Detect which cell encompasses the target text, then output its (X, Y) center coordinate. 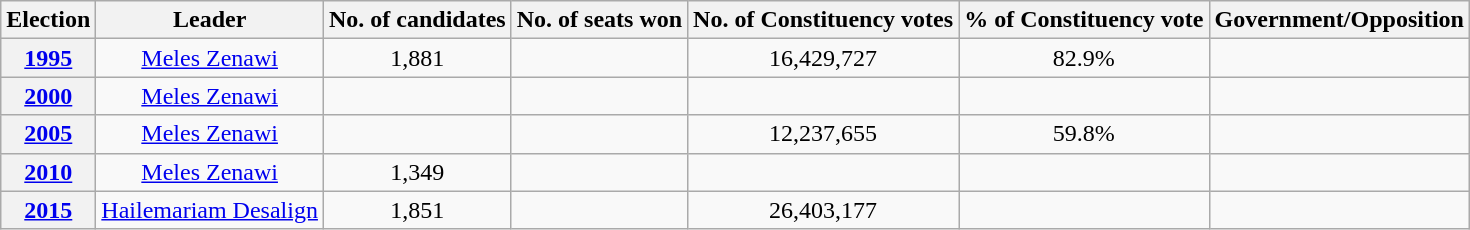
No. of seats won (599, 20)
Government/Opposition (1339, 20)
1,851 (417, 210)
1995 (48, 58)
1,881 (417, 58)
2010 (48, 172)
No. of Constituency votes (824, 20)
Election (48, 20)
No. of candidates (417, 20)
% of Constituency vote (1084, 20)
Hailemariam Desalign (210, 210)
2015 (48, 210)
26,403,177 (824, 210)
2000 (48, 96)
Leader (210, 20)
12,237,655 (824, 134)
59.8% (1084, 134)
2005 (48, 134)
82.9% (1084, 58)
16,429,727 (824, 58)
1,349 (417, 172)
